Output the (X, Y) coordinate of the center of the cell containing the given text.  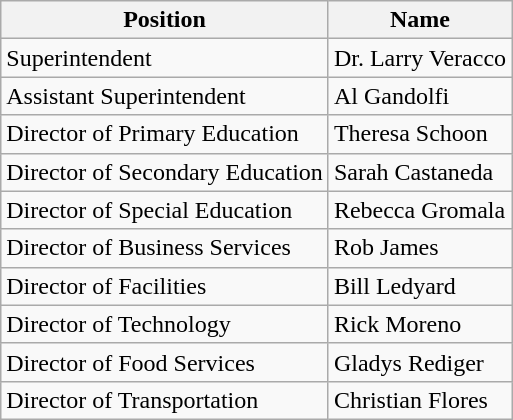
Position (165, 20)
Assistant Superintendent (165, 96)
Director of Facilities (165, 286)
Director of Business Services (165, 248)
Director of Transportation (165, 400)
Director of Primary Education (165, 134)
Gladys Rediger (420, 362)
Director of Secondary Education (165, 172)
Sarah Castaneda (420, 172)
Al Gandolfi (420, 96)
Director of Food Services (165, 362)
Superintendent (165, 58)
Bill Ledyard (420, 286)
Christian Flores (420, 400)
Theresa Schoon (420, 134)
Director of Special Education (165, 210)
Name (420, 20)
Rick Moreno (420, 324)
Dr. Larry Veracco (420, 58)
Rebecca Gromala (420, 210)
Director of Technology (165, 324)
Rob James (420, 248)
